From the cell containing the given text, extract its center point as (x, y) coordinate. 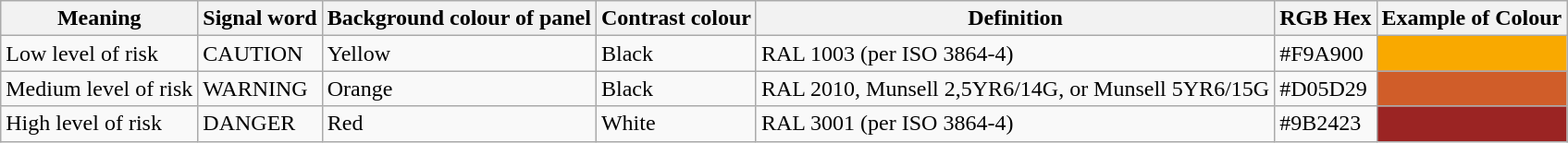
#D05D29 (1326, 89)
Low level of risk (100, 54)
Yellow (459, 54)
Signal word (260, 18)
Medium level of risk (100, 89)
Example of Colour (1472, 18)
White (675, 124)
#9B2423 (1326, 124)
Red (459, 124)
RGB Hex (1326, 18)
RAL 3001 (per ISO 3864-4) (1015, 124)
RAL 1003 (per ISO 3864-4) (1015, 54)
#F9A900 (1326, 54)
RAL 2010, Munsell 2,5YR6/14G, or Munsell 5YR6/15G (1015, 89)
WARNING (260, 89)
Definition (1015, 18)
Contrast colour (675, 18)
DANGER (260, 124)
Orange (459, 89)
CAUTION (260, 54)
Meaning (100, 18)
Background colour of panel (459, 18)
High level of risk (100, 124)
